Extract the (x, y) coordinate from the center of the cell holding the provided text.  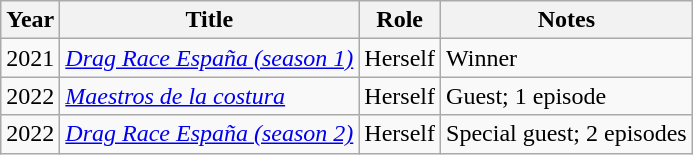
Role (400, 20)
Notes (567, 20)
Drag Race España (season 1) (210, 58)
Title (210, 20)
Special guest; 2 episodes (567, 134)
Maestros de la costura (210, 96)
2021 (30, 58)
Winner (567, 58)
Year (30, 20)
Drag Race España (season 2) (210, 134)
Guest; 1 episode (567, 96)
